Detect which cell encompasses the target text, then output its [x, y] center coordinate. 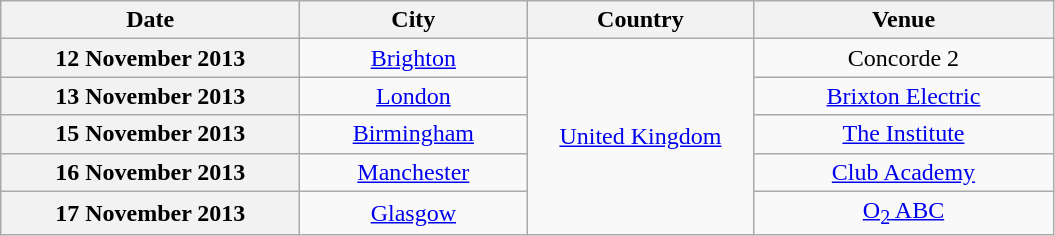
O2 ABC [904, 213]
13 November 2013 [150, 96]
Manchester [414, 172]
Concorde 2 [904, 58]
United Kingdom [640, 138]
Brighton [414, 58]
Club Academy [904, 172]
Birmingham [414, 134]
17 November 2013 [150, 213]
Glasgow [414, 213]
Venue [904, 20]
Country [640, 20]
London [414, 96]
City [414, 20]
12 November 2013 [150, 58]
Brixton Electric [904, 96]
The Institute [904, 134]
15 November 2013 [150, 134]
16 November 2013 [150, 172]
Date [150, 20]
